Scan for the cell matching the given text and deliver its (x, y) coordinate at center. 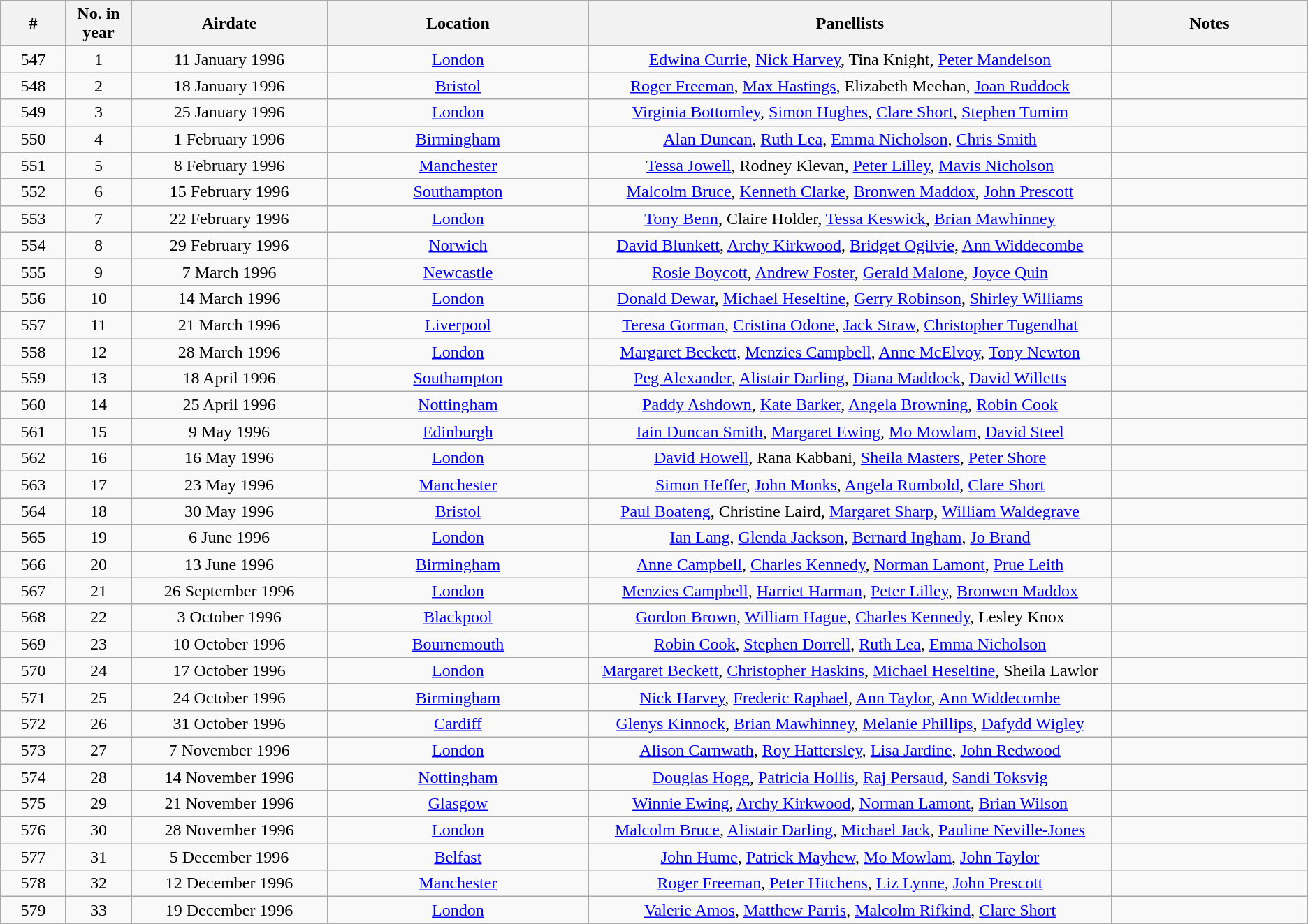
555 (34, 272)
Alison Carnwath, Roy Hattersley, Lisa Jardine, John Redwood (850, 750)
30 May 1996 (229, 511)
550 (34, 139)
No. in year (99, 24)
11 (99, 325)
Notes (1210, 24)
549 (34, 112)
561 (34, 432)
19 December 1996 (229, 910)
Blackpool (458, 617)
557 (34, 325)
5 (99, 166)
7 March 1996 (229, 272)
14 (99, 405)
11 January 1996 (229, 59)
571 (34, 697)
576 (34, 830)
Robin Cook, Stephen Dorrell, Ruth Lea, Emma Nicholson (850, 644)
14 November 1996 (229, 777)
27 (99, 750)
579 (34, 910)
18 January 1996 (229, 86)
31 (99, 857)
562 (34, 458)
12 December 1996 (229, 883)
560 (34, 405)
Margaret Beckett, Christopher Haskins, Michael Heseltine, Sheila Lawlor (850, 670)
553 (34, 219)
Liverpool (458, 325)
16 (99, 458)
Ian Lang, Glenda Jackson, Bernard Ingham, Jo Brand (850, 538)
26 (99, 724)
Nick Harvey, Frederic Raphael, Ann Taylor, Ann Widdecombe (850, 697)
19 (99, 538)
Glasgow (458, 804)
24 October 1996 (229, 697)
Iain Duncan Smith, Margaret Ewing, Mo Mowlam, David Steel (850, 432)
577 (34, 857)
24 (99, 670)
Malcolm Bruce, Alistair Darling, Michael Jack, Pauline Neville-Jones (850, 830)
566 (34, 564)
3 (99, 112)
16 May 1996 (229, 458)
6 June 1996 (229, 538)
568 (34, 617)
28 November 1996 (229, 830)
15 (99, 432)
575 (34, 804)
574 (34, 777)
9 (99, 272)
8 February 1996 (229, 166)
22 (99, 617)
Gordon Brown, William Hague, Charles Kennedy, Lesley Knox (850, 617)
17 October 1996 (229, 670)
21 November 1996 (229, 804)
28 March 1996 (229, 351)
Douglas Hogg, Patricia Hollis, Raj Persaud, Sandi Toksvig (850, 777)
Rosie Boycott, Andrew Foster, Gerald Malone, Joyce Quin (850, 272)
Margaret Beckett, Menzies Campbell, Anne McElvoy, Tony Newton (850, 351)
Norwich (458, 245)
23 (99, 644)
Simon Heffer, John Monks, Angela Rumbold, Clare Short (850, 485)
David Howell, Rana Kabbani, Sheila Masters, Peter Shore (850, 458)
10 (99, 298)
Menzies Campbell, Harriet Harman, Peter Lilley, Bronwen Maddox (850, 591)
Newcastle (458, 272)
570 (34, 670)
572 (34, 724)
564 (34, 511)
21 (99, 591)
28 (99, 777)
Edwina Currie, Nick Harvey, Tina Knight, Peter Mandelson (850, 59)
563 (34, 485)
Glenys Kinnock, Brian Mawhinney, Melanie Phillips, Dafydd Wigley (850, 724)
18 April 1996 (229, 379)
551 (34, 166)
Belfast (458, 857)
1 February 1996 (229, 139)
18 (99, 511)
# (34, 24)
21 March 1996 (229, 325)
Roger Freeman, Max Hastings, Elizabeth Meehan, Joan Ruddock (850, 86)
Cardiff (458, 724)
559 (34, 379)
22 February 1996 (229, 219)
4 (99, 139)
552 (34, 192)
Virginia Bottomley, Simon Hughes, Clare Short, Stephen Tumim (850, 112)
565 (34, 538)
29 (99, 804)
3 October 1996 (229, 617)
15 February 1996 (229, 192)
8 (99, 245)
23 May 1996 (229, 485)
John Hume, Patrick Mayhew, Mo Mowlam, John Taylor (850, 857)
29 February 1996 (229, 245)
17 (99, 485)
Malcolm Bruce, Kenneth Clarke, Bronwen Maddox, John Prescott (850, 192)
Tony Benn, Claire Holder, Tessa Keswick, Brian Mawhinney (850, 219)
548 (34, 86)
Anne Campbell, Charles Kennedy, Norman Lamont, Prue Leith (850, 564)
Bournemouth (458, 644)
573 (34, 750)
Location (458, 24)
Peg Alexander, Alistair Darling, Diana Maddock, David Willetts (850, 379)
7 November 1996 (229, 750)
25 January 1996 (229, 112)
Edinburgh (458, 432)
Panellists (850, 24)
33 (99, 910)
David Blunkett, Archy Kirkwood, Bridget Ogilvie, Ann Widdecombe (850, 245)
558 (34, 351)
567 (34, 591)
547 (34, 59)
20 (99, 564)
25 (99, 697)
10 October 1996 (229, 644)
31 October 1996 (229, 724)
30 (99, 830)
6 (99, 192)
554 (34, 245)
Valerie Amos, Matthew Parris, Malcolm Rifkind, Clare Short (850, 910)
569 (34, 644)
13 (99, 379)
32 (99, 883)
9 May 1996 (229, 432)
Roger Freeman, Peter Hitchens, Liz Lynne, John Prescott (850, 883)
26 September 1996 (229, 591)
578 (34, 883)
1 (99, 59)
Alan Duncan, Ruth Lea, Emma Nicholson, Chris Smith (850, 139)
12 (99, 351)
7 (99, 219)
2 (99, 86)
Paul Boateng, Christine Laird, Margaret Sharp, William Waldegrave (850, 511)
25 April 1996 (229, 405)
Paddy Ashdown, Kate Barker, Angela Browning, Robin Cook (850, 405)
Teresa Gorman, Cristina Odone, Jack Straw, Christopher Tugendhat (850, 325)
556 (34, 298)
Winnie Ewing, Archy Kirkwood, Norman Lamont, Brian Wilson (850, 804)
14 March 1996 (229, 298)
5 December 1996 (229, 857)
13 June 1996 (229, 564)
Airdate (229, 24)
Tessa Jowell, Rodney Klevan, Peter Lilley, Mavis Nicholson (850, 166)
Donald Dewar, Michael Heseltine, Gerry Robinson, Shirley Williams (850, 298)
